For the text-containing cell, return its midpoint in (x, y) coordinate format. 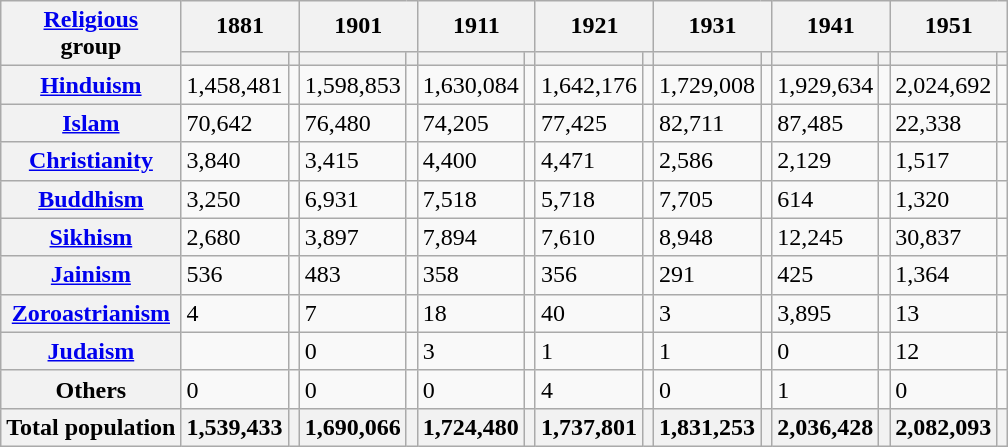
2,129 (826, 161)
1881 (240, 26)
536 (234, 275)
356 (588, 275)
Jainism (91, 275)
1,630,084 (470, 85)
Religiousgroup (91, 34)
1951 (949, 26)
358 (470, 275)
Judaism (91, 351)
1,598,853 (352, 85)
Hinduism (91, 85)
3,897 (352, 237)
1,929,634 (826, 85)
87,485 (826, 123)
Buddhism (91, 199)
Sikhism (91, 237)
Islam (91, 123)
2,082,093 (944, 427)
76,480 (352, 123)
77,425 (588, 123)
18 (470, 313)
1,320 (944, 199)
1,690,066 (352, 427)
1,724,480 (470, 427)
2,024,692 (944, 85)
22,338 (944, 123)
30,837 (944, 237)
291 (708, 275)
1,458,481 (234, 85)
1921 (594, 26)
7,610 (588, 237)
6,931 (352, 199)
1941 (831, 26)
Zoroastrianism (91, 313)
Christianity (91, 161)
70,642 (234, 123)
1,729,008 (708, 85)
12,245 (826, 237)
3,840 (234, 161)
1911 (476, 26)
4,400 (470, 161)
8,948 (708, 237)
1931 (713, 26)
3,415 (352, 161)
7,894 (470, 237)
13 (944, 313)
82,711 (708, 123)
1,831,253 (708, 427)
12 (944, 351)
3,250 (234, 199)
7,705 (708, 199)
425 (826, 275)
1901 (358, 26)
1,737,801 (588, 427)
40 (588, 313)
3,895 (826, 313)
1,364 (944, 275)
Others (91, 389)
1,517 (944, 161)
74,205 (470, 123)
614 (826, 199)
7 (352, 313)
4,471 (588, 161)
483 (352, 275)
7,518 (470, 199)
1,642,176 (588, 85)
2,680 (234, 237)
2,586 (708, 161)
2,036,428 (826, 427)
Total population (91, 427)
5,718 (588, 199)
1,539,433 (234, 427)
